Capture the cell that displays the provided text and extract its [X, Y] central coordinate. 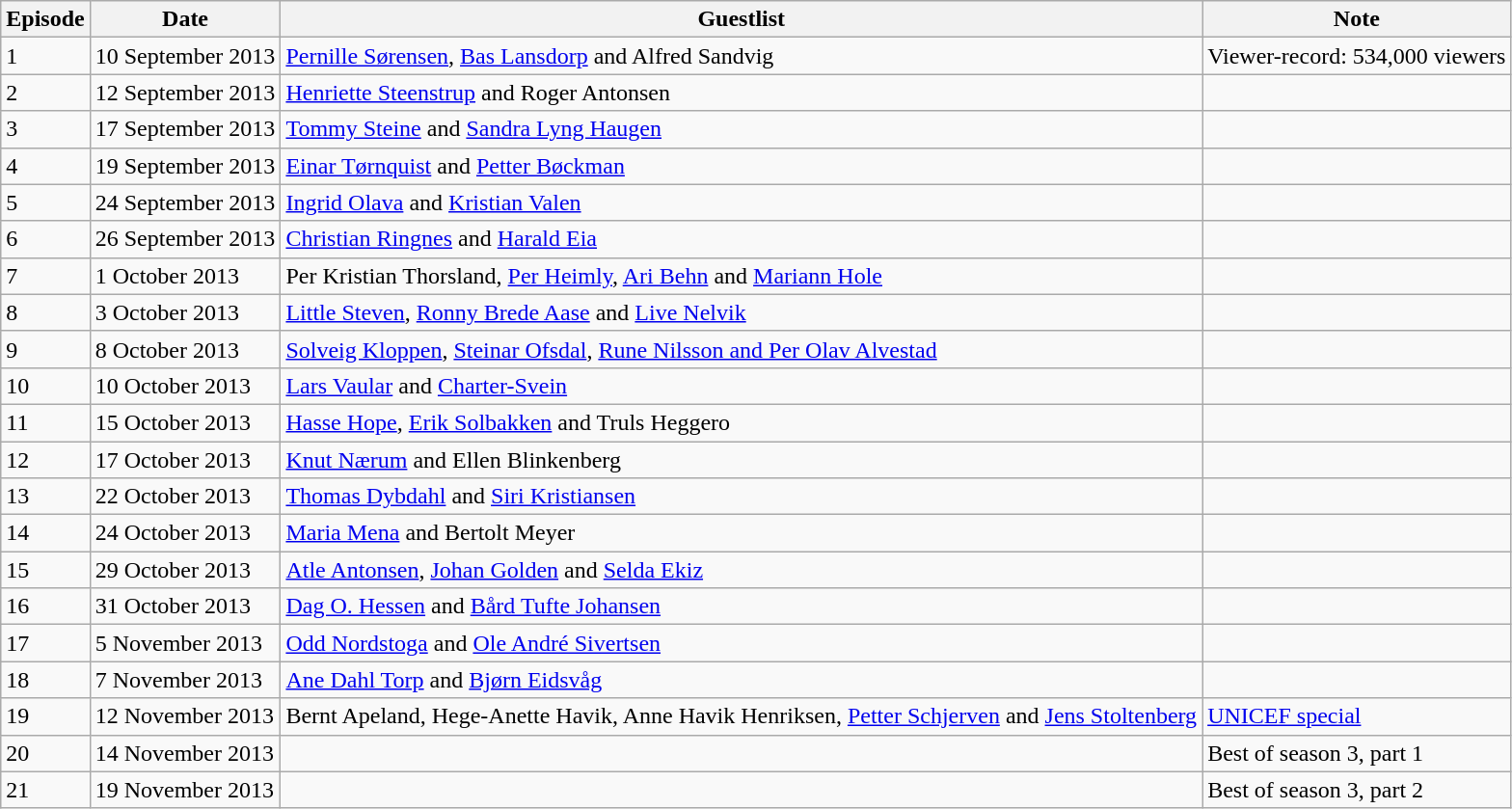
3 [45, 129]
15 [45, 570]
16 [45, 607]
Thomas Dybdahl and Siri Kristiansen [742, 497]
Henriette Steenstrup and Roger Antonsen [742, 93]
7 [45, 276]
5 November 2013 [185, 643]
Pernille Sørensen, Bas Lansdorp and Alfred Sandvig [742, 56]
Guestlist [742, 19]
19 September 2013 [185, 166]
20 [45, 753]
18 [45, 680]
10 September 2013 [185, 56]
Bernt Apeland, Hege-Anette Havik, Anne Havik Henriksen, Petter Schjerven and Jens Stoltenberg [742, 716]
4 [45, 166]
1 October 2013 [185, 276]
Note [1357, 19]
9 [45, 349]
7 November 2013 [185, 680]
24 October 2013 [185, 533]
5 [45, 202]
2 [45, 93]
12 September 2013 [185, 93]
26 September 2013 [185, 239]
Tommy Steine and Sandra Lyng Haugen [742, 129]
6 [45, 239]
Date [185, 19]
11 [45, 422]
17 [45, 643]
8 [45, 312]
15 October 2013 [185, 422]
19 [45, 716]
Best of season 3, part 1 [1357, 753]
Christian Ringnes and Harald Eia [742, 239]
14 November 2013 [185, 753]
Einar Tørnquist and Petter Bøckman [742, 166]
Per Kristian Thorsland, Per Heimly, Ari Behn and Mariann Hole [742, 276]
12 November 2013 [185, 716]
14 [45, 533]
13 [45, 497]
Odd Nordstoga and Ole André Sivertsen [742, 643]
Best of season 3, part 2 [1357, 790]
Viewer-record: 534,000 viewers [1357, 56]
Episode [45, 19]
22 October 2013 [185, 497]
10 [45, 386]
24 September 2013 [185, 202]
Atle Antonsen, Johan Golden and Selda Ekiz [742, 570]
UNICEF special [1357, 716]
Ingrid Olava and Kristian Valen [742, 202]
12 [45, 460]
Dag O. Hessen and Bård Tufte Johansen [742, 607]
31 October 2013 [185, 607]
19 November 2013 [185, 790]
21 [45, 790]
17 September 2013 [185, 129]
Knut Nærum and Ellen Blinkenberg [742, 460]
10 October 2013 [185, 386]
Hasse Hope, Erik Solbakken and Truls Heggero [742, 422]
3 October 2013 [185, 312]
1 [45, 56]
Ane Dahl Torp and Bjørn Eidsvåg [742, 680]
Solveig Kloppen, Steinar Ofsdal, Rune Nilsson and Per Olav Alvestad [742, 349]
17 October 2013 [185, 460]
8 October 2013 [185, 349]
29 October 2013 [185, 570]
Lars Vaular and Charter-Svein [742, 386]
Little Steven, Ronny Brede Aase and Live Nelvik [742, 312]
Maria Mena and Bertolt Meyer [742, 533]
